Detect which cell encompasses the target text, then output its [X, Y] center coordinate. 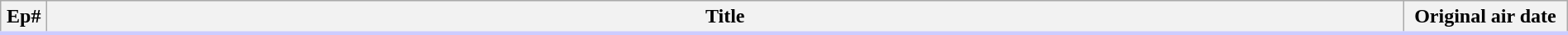
Original air date [1485, 17]
Ep# [24, 17]
Title [725, 17]
